Pinpoint the cell where the given text exists, returning its (X, Y) midpoint coordinate. 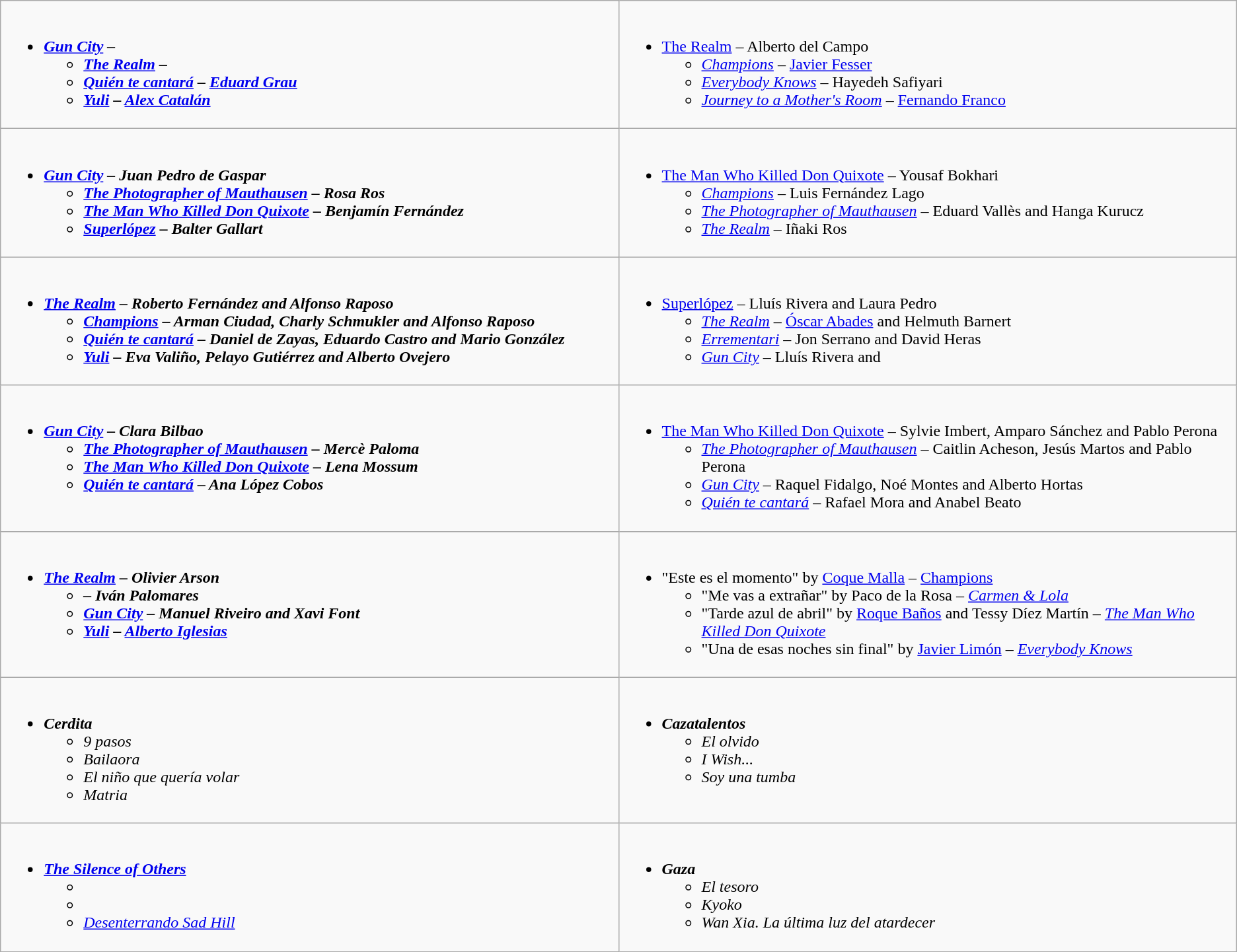
The Silence of OthersDesenterrando Sad Hill (309, 887)
Cerdita9 pasosBailaoraEl niño que quería volarMatria (309, 751)
The Realm – Alberto del CampoChampions – Javier FesserEverybody Knows – Hayedeh SafiyariJourney to a Mother's Room – Fernando Franco (928, 65)
Gun City – The Realm – Quién te cantará – Eduard GrauYuli – Alex Catalán (309, 65)
Gun City – Clara BilbaoThe Photographer of Mauthausen – Mercè PalomaThe Man Who Killed Don Quixote – Lena MossumQuién te cantará – Ana López Cobos (309, 458)
CazatalentosEl olvidoI Wish...Soy una tumba (928, 751)
GazaEl tesoroKyokoWan Xia. La última luz del atardecer (928, 887)
The Realm – Olivier Arson – Iván PalomaresGun City – Manuel Riveiro and Xavi FontYuli – Alberto Iglesias (309, 604)
